Identify which cell holds the provided text, then report its [X, Y] central coordinate. 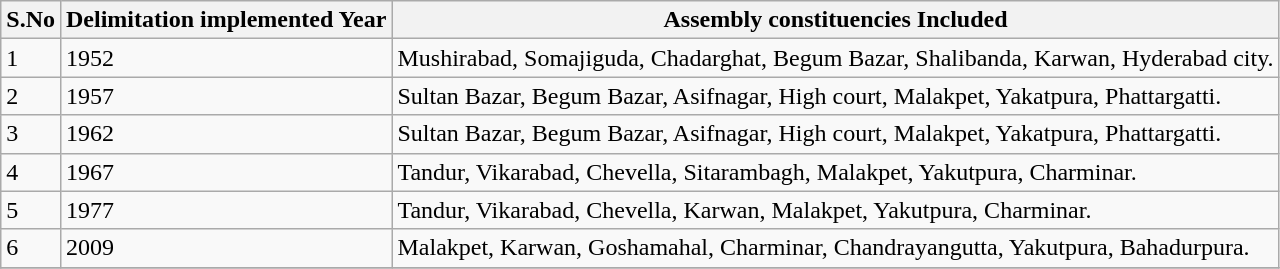
Tandur, Vikarabad, Chevella, Sitarambagh, Malakpet, Yakutpura, Charminar. [836, 172]
Mushirabad, Somajiguda, Chadarghat, Begum Bazar, Shalibanda, Karwan, Hyderabad city. [836, 58]
Delimitation implemented Year [226, 20]
S.No [31, 20]
Tandur, Vikarabad, Chevella, Karwan, Malakpet, Yakutpura, Charminar. [836, 210]
2009 [226, 248]
1967 [226, 172]
1962 [226, 134]
3 [31, 134]
1 [31, 58]
Assembly constituencies Included [836, 20]
2 [31, 96]
Malakpet, Karwan, Goshamahal, Charminar, Chandrayangutta, Yakutpura, Bahadurpura. [836, 248]
5 [31, 210]
1952 [226, 58]
1957 [226, 96]
6 [31, 248]
1977 [226, 210]
4 [31, 172]
